Return the (X, Y) coordinate for the center point of the cell that contains the specified text.  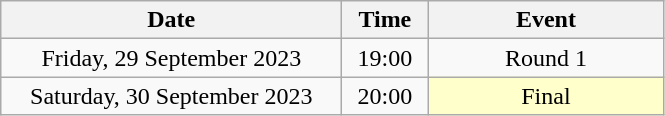
Time (385, 20)
20:00 (385, 96)
Saturday, 30 September 2023 (172, 96)
Date (172, 20)
Round 1 (546, 58)
19:00 (385, 58)
Event (546, 20)
Friday, 29 September 2023 (172, 58)
Final (546, 96)
